Extract the [x, y] coordinate from the center of the cell holding the provided text.  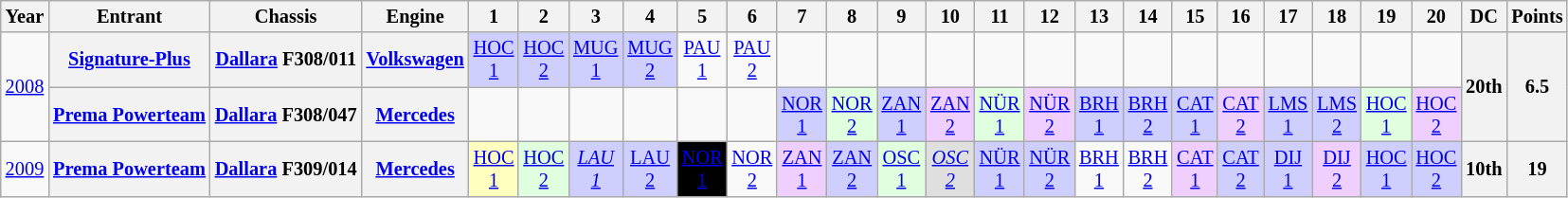
2009 [25, 169]
Engine [415, 16]
PAU1 [703, 60]
OSC1 [902, 169]
6.5 [1537, 87]
6 [752, 16]
17 [1289, 16]
LMS2 [1337, 115]
Dallara F309/014 [286, 169]
Chassis [286, 16]
LAU2 [650, 169]
20 [1436, 16]
12 [1050, 16]
MUG1 [595, 60]
4 [650, 16]
18 [1337, 16]
8 [853, 16]
14 [1148, 16]
Volkswagen [415, 60]
2008 [25, 87]
Year [25, 16]
3 [595, 16]
15 [1195, 16]
MUG2 [650, 60]
Signature-Plus [129, 60]
9 [902, 16]
LMS1 [1289, 115]
11 [1000, 16]
13 [1099, 16]
Dallara F308/011 [286, 60]
DIJ1 [1289, 169]
PAU2 [752, 60]
Points [1537, 16]
5 [703, 16]
10 [950, 16]
DIJ2 [1337, 169]
16 [1240, 16]
Dallara F308/047 [286, 115]
1 [495, 16]
7 [802, 16]
Entrant [129, 16]
2 [544, 16]
LAU1 [595, 169]
10th [1484, 169]
OSC2 [950, 169]
20th [1484, 87]
DC [1484, 16]
